Pinpoint the cell where the given text exists, returning its (x, y) midpoint coordinate. 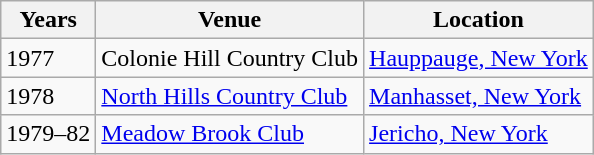
Years (48, 20)
1978 (48, 96)
1977 (48, 58)
Manhasset, New York (479, 96)
Hauppauge, New York (479, 58)
Colonie Hill Country Club (230, 58)
1979–82 (48, 134)
Jericho, New York (479, 134)
North Hills Country Club (230, 96)
Meadow Brook Club (230, 134)
Venue (230, 20)
Location (479, 20)
